Scan for the cell matching the given text and deliver its [X, Y] coordinate at center. 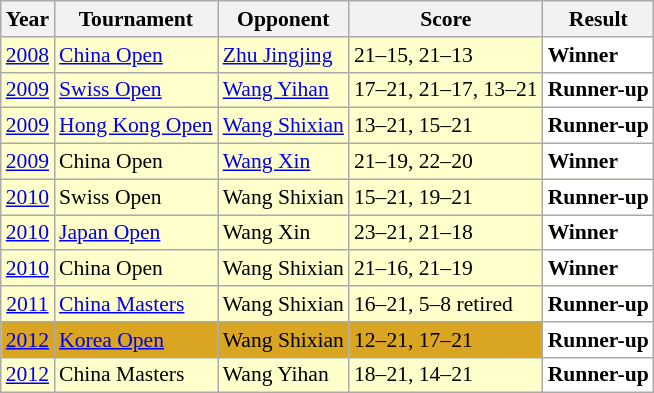
Hong Kong Open [136, 126]
13–21, 15–21 [446, 126]
Result [598, 19]
16–21, 5–8 retired [446, 304]
21–16, 21–19 [446, 269]
21–19, 22–20 [446, 162]
17–21, 21–17, 13–21 [446, 90]
12–21, 17–21 [446, 340]
Year [28, 19]
18–21, 14–21 [446, 375]
Opponent [284, 19]
Zhu Jingjing [284, 55]
Tournament [136, 19]
23–21, 21–18 [446, 233]
2008 [28, 55]
15–21, 19–21 [446, 197]
Score [446, 19]
Korea Open [136, 340]
2011 [28, 304]
21–15, 21–13 [446, 55]
Japan Open [136, 233]
